Output the [X, Y] coordinate of the center of the cell containing the given text.  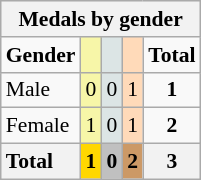
Gender [41, 55]
3 [172, 162]
Male [41, 90]
Medals by gender [101, 19]
Female [41, 126]
